Search for the cell housing the specified text and yield its [x, y] center coordinate. 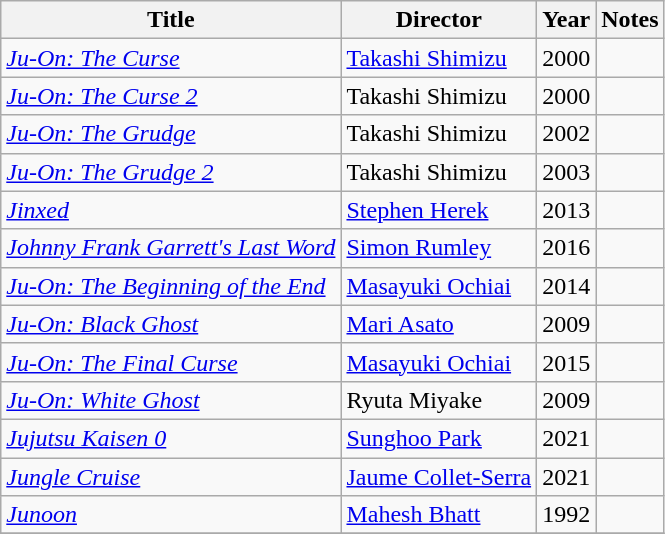
Mari Asato [439, 324]
Ju-On: The Final Curse [171, 362]
Ju-On: White Ghost [171, 400]
Ju-On: Black Ghost [171, 324]
Jaume Collet-Serra [439, 477]
1992 [566, 515]
Director [439, 20]
2016 [566, 248]
2013 [566, 210]
2014 [566, 286]
Ju-On: The Curse [171, 58]
Jungle Cruise [171, 477]
Ju-On: The Curse 2 [171, 96]
Ryuta Miyake [439, 400]
Simon Rumley [439, 248]
Ju-On: The Beginning of the End [171, 286]
Notes [630, 20]
Jinxed [171, 210]
2002 [566, 134]
Ju-On: The Grudge 2 [171, 172]
Junoon [171, 515]
2003 [566, 172]
Jujutsu Kaisen 0 [171, 438]
2015 [566, 362]
Johnny Frank Garrett's Last Word [171, 248]
Title [171, 20]
Year [566, 20]
Mahesh Bhatt [439, 515]
Ju-On: The Grudge [171, 134]
Stephen Herek [439, 210]
Sunghoo Park [439, 438]
